Return [X, Y] of the center of cell containing provided text 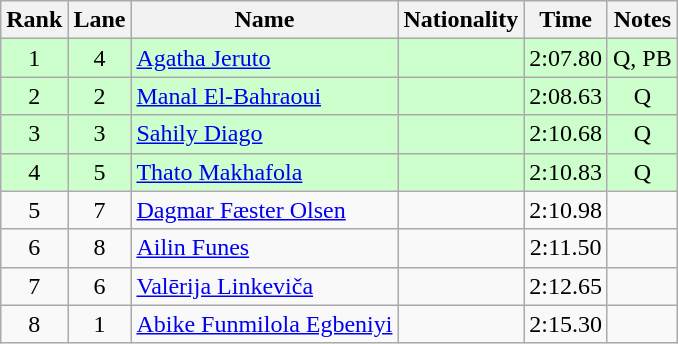
Q, PB [642, 58]
Sahily Diago [264, 134]
Name [264, 20]
2:12.65 [566, 286]
Agatha Jeruto [264, 58]
Notes [642, 20]
Valērija Linkeviča [264, 286]
2:10.98 [566, 210]
Abike Funmilola Egbeniyi [264, 324]
Thato Makhafola [264, 172]
2:07.80 [566, 58]
2:10.83 [566, 172]
Rank [34, 20]
2:15.30 [566, 324]
2:08.63 [566, 96]
Dagmar Fæster Olsen [264, 210]
2:10.68 [566, 134]
Time [566, 20]
Manal El-Bahraoui [264, 96]
Nationality [461, 20]
Lane [100, 20]
2:11.50 [566, 248]
Ailin Funes [264, 248]
